For the text-containing cell, return its midpoint in [X, Y] coordinate format. 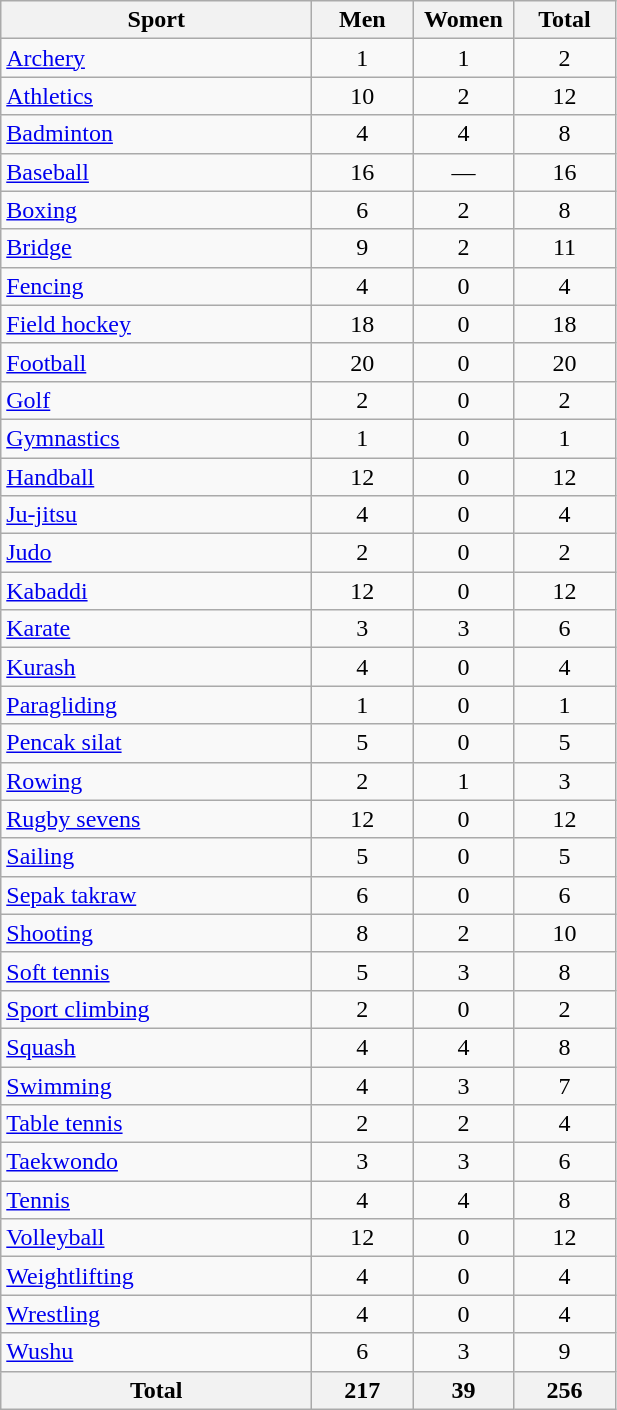
217 [362, 1390]
Wrestling [156, 1314]
Kabaddi [156, 591]
Women [464, 20]
Kurash [156, 667]
Football [156, 362]
Field hockey [156, 324]
Paragliding [156, 705]
Taekwondo [156, 1162]
Tennis [156, 1200]
Volleyball [156, 1238]
Wushu [156, 1352]
Handball [156, 477]
Karate [156, 629]
Judo [156, 553]
11 [564, 248]
Table tennis [156, 1124]
Badminton [156, 134]
— [464, 172]
Soft tennis [156, 971]
Bridge [156, 248]
Boxing [156, 210]
Sepak takraw [156, 895]
256 [564, 1390]
7 [564, 1085]
39 [464, 1390]
Fencing [156, 286]
Sport [156, 20]
Archery [156, 58]
Weightlifting [156, 1276]
Gymnastics [156, 438]
Rowing [156, 781]
Rugby sevens [156, 819]
Men [362, 20]
Sport climbing [156, 1009]
Pencak silat [156, 743]
Ju-jitsu [156, 515]
Sailing [156, 857]
Shooting [156, 933]
Athletics [156, 96]
Golf [156, 400]
Swimming [156, 1085]
Squash [156, 1047]
Baseball [156, 172]
